Determine the [X, Y] coordinate at the center of the cell enclosing the given text.  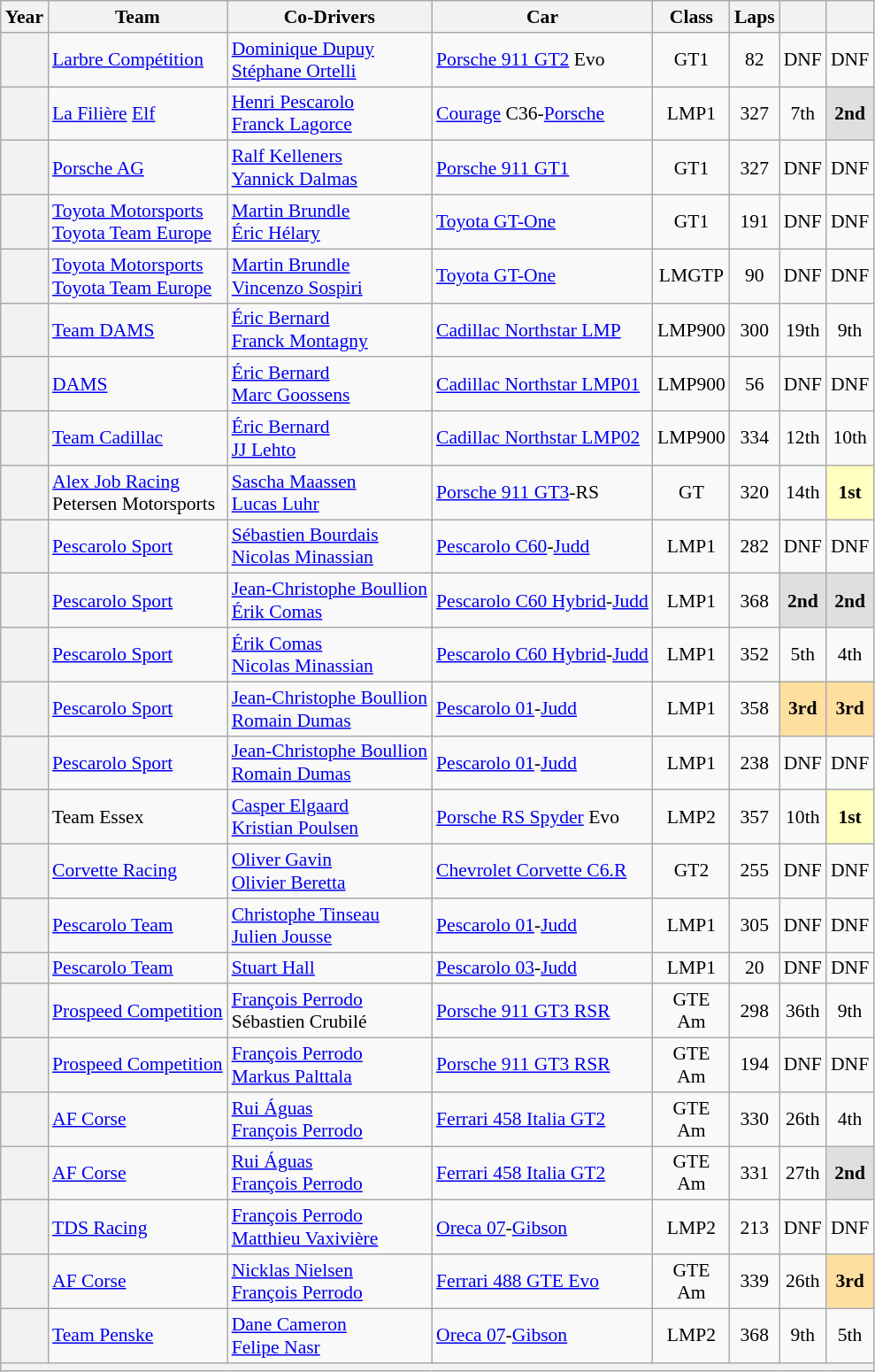
357 [755, 818]
Ralf Kelleners Yannick Dalmas [329, 168]
331 [755, 1174]
Porsche 911 GT3-RS [542, 492]
Sébastien Bourdais Nicolas Minassian [329, 547]
36th [803, 1011]
Cadillac Northstar LMP02 [542, 439]
Éric Bernard Marc Goossens [329, 384]
Car [542, 17]
Porsche 911 GT2 Evo [542, 60]
Cadillac Northstar LMP [542, 329]
Alex Job Racing Petersen Motorsports [138, 492]
7th [803, 113]
Dominique Dupuy Stéphane Ortelli [329, 60]
298 [755, 1011]
339 [755, 1282]
Éric Bernard Franck Montagny [329, 329]
282 [755, 547]
Cadillac Northstar LMP01 [542, 384]
Jean-Christophe Boullion Érik Comas [329, 600]
14th [803, 492]
Year [25, 17]
TDS Racing [138, 1227]
238 [755, 763]
Nicklas Nielsen François Perrodo [329, 1282]
Pescarolo C60-Judd [542, 547]
Casper Elgaard Kristian Poulsen [329, 818]
François Perrodo Matthieu Vaxivière [329, 1227]
20 [755, 968]
Porsche 911 GT1 [542, 168]
GT2 [692, 871]
DAMS [138, 384]
Porsche RS Spyder Evo [542, 818]
27th [803, 1174]
320 [755, 492]
Martin Brundle Vincenzo Sospiri [329, 276]
François Perrodo Sébastien Crubilé [329, 1011]
LMGTP [692, 276]
Corvette Racing [138, 871]
Henri Pescarolo Franck Lagorce [329, 113]
300 [755, 329]
Laps [755, 17]
191 [755, 221]
12th [803, 439]
Larbre Compétition [138, 60]
Courage C36-Porsche [542, 113]
330 [755, 1119]
90 [755, 276]
Co-Drivers [329, 17]
305 [755, 926]
19th [803, 329]
Érik Comas Nicolas Minassian [329, 655]
358 [755, 708]
Pescarolo 03-Judd [542, 968]
Class [692, 17]
Martin Brundle Éric Hélary [329, 221]
213 [755, 1227]
GT [692, 492]
Éric Bernard JJ Lehto [329, 439]
Chevrolet Corvette C6.R [542, 871]
82 [755, 60]
352 [755, 655]
Oliver Gavin Olivier Beretta [329, 871]
Dane Cameron Felipe Nasr [329, 1335]
Christophe Tinseau Julien Jousse [329, 926]
Ferrari 488 GTE Evo [542, 1282]
Team Penske [138, 1335]
194 [755, 1066]
Team [138, 17]
François Perrodo Markus Palttala [329, 1066]
334 [755, 439]
Sascha Maassen Lucas Luhr [329, 492]
La Filière Elf [138, 113]
Stuart Hall [329, 968]
Team Essex [138, 818]
Team Cadillac [138, 439]
56 [755, 384]
Porsche AG [138, 168]
Team DAMS [138, 329]
255 [755, 871]
